Pinpoint the cell where the given text exists, returning its (X, Y) midpoint coordinate. 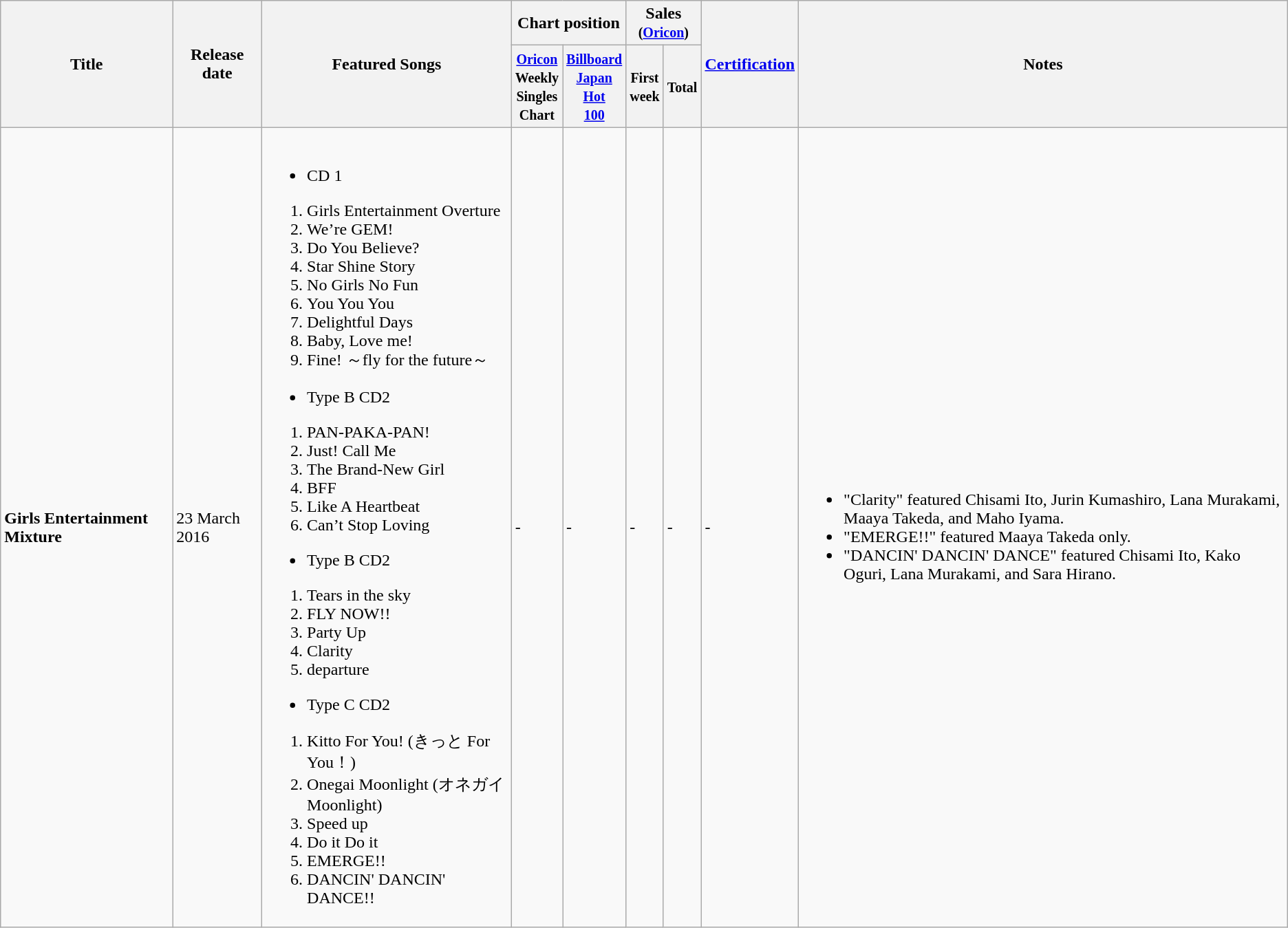
BillboardJapanHot100 (594, 87)
Girls Entertainment Mixture (87, 527)
Notes (1043, 64)
Sales(Oricon) (663, 23)
Certification (750, 64)
Featured Songs (387, 64)
Release date (217, 64)
Firstweek (645, 87)
Total (683, 87)
Chart position (568, 23)
OriconWeeklySinglesChart (537, 87)
23 March 2016 (217, 527)
Title (87, 64)
